Find where the given text appears and provide that cell's center as (x, y) coordinate. 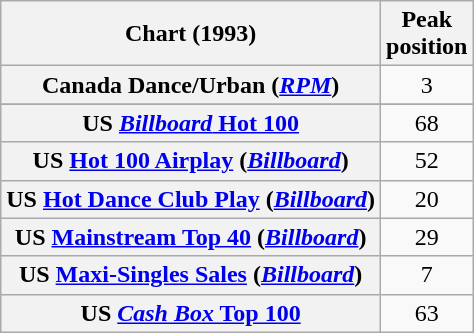
68 (427, 123)
US Billboard Hot 100 (191, 123)
US Hot Dance Club Play (Billboard) (191, 199)
US Mainstream Top 40 (Billboard) (191, 237)
Peakposition (427, 34)
63 (427, 313)
Canada Dance/Urban (RPM) (191, 85)
20 (427, 199)
Chart (1993) (191, 34)
7 (427, 275)
US Maxi-Singles Sales (Billboard) (191, 275)
3 (427, 85)
52 (427, 161)
29 (427, 237)
US Hot 100 Airplay (Billboard) (191, 161)
US Cash Box Top 100 (191, 313)
